Scan for the cell matching the given text and deliver its (X, Y) coordinate at center. 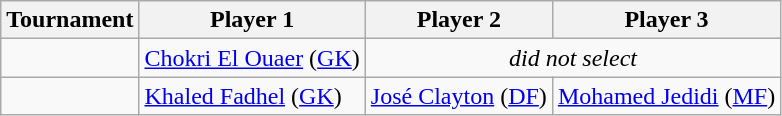
Player 1 (252, 20)
Chokri El Ouaer (GK) (252, 58)
Khaled Fadhel (GK) (252, 96)
Tournament (70, 20)
José Clayton (DF) (458, 96)
Player 3 (666, 20)
Mohamed Jedidi (MF) (666, 96)
Player 2 (458, 20)
did not select (572, 58)
